Output the [X, Y] coordinate of the center of the cell containing the given text.  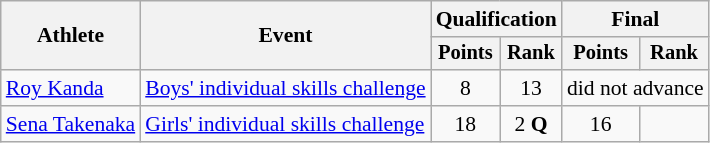
16 [600, 124]
Event [285, 36]
Athlete [70, 36]
8 [466, 88]
Girls' individual skills challenge [285, 124]
18 [466, 124]
Qualification [496, 19]
Sena Takenaka [70, 124]
Final [636, 19]
2 Q [531, 124]
Roy Kanda [70, 88]
13 [531, 88]
did not advance [636, 88]
Boys' individual skills challenge [285, 88]
